Pinpoint the cell where the given text exists, returning its [x, y] midpoint coordinate. 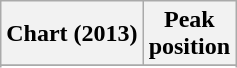
Chart (2013) [72, 34]
Peakposition [189, 34]
